Determine the (x, y) coordinate at the center of the cell enclosing the given text.  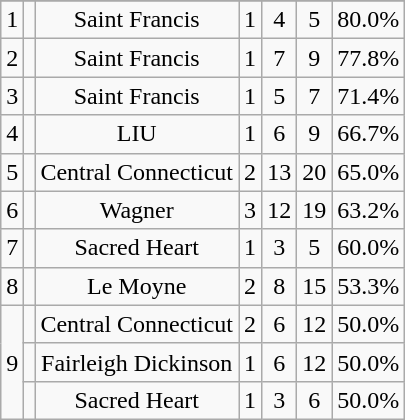
77.8% (368, 58)
66.7% (368, 134)
20 (314, 172)
Fairleigh Dickinson (137, 362)
53.3% (368, 286)
15 (314, 286)
80.0% (368, 20)
LIU (137, 134)
Wagner (137, 210)
19 (314, 210)
Le Moyne (137, 286)
65.0% (368, 172)
63.2% (368, 210)
60.0% (368, 248)
71.4% (368, 96)
13 (280, 172)
